Capture the cell that displays the provided text and extract its (x, y) central coordinate. 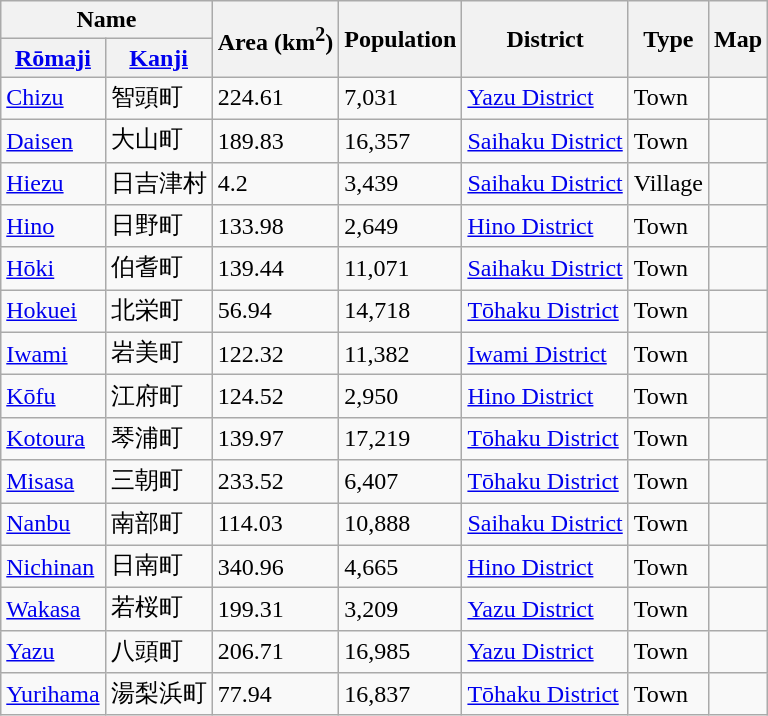
Yazu (53, 652)
Hino (53, 226)
11,071 (400, 268)
Map (738, 39)
16,837 (400, 694)
Yurihama (53, 694)
江府町 (158, 396)
Daisen (53, 140)
2,649 (400, 226)
340.96 (276, 566)
Kanji (158, 58)
Iwami (53, 354)
Nichinan (53, 566)
139.44 (276, 268)
233.52 (276, 482)
湯梨浜町 (158, 694)
17,219 (400, 438)
Hōki (53, 268)
7,031 (400, 98)
10,888 (400, 524)
4.2 (276, 184)
4,665 (400, 566)
南部町 (158, 524)
岩美町 (158, 354)
199.31 (276, 610)
6,407 (400, 482)
189.83 (276, 140)
琴浦町 (158, 438)
Iwami District (545, 354)
206.71 (276, 652)
Hokuei (53, 312)
Rōmaji (53, 58)
Population (400, 39)
11,382 (400, 354)
北栄町 (158, 312)
224.61 (276, 98)
日吉津村 (158, 184)
日野町 (158, 226)
3,209 (400, 610)
Area (km2) (276, 39)
八頭町 (158, 652)
若桜町 (158, 610)
Chizu (53, 98)
Name (106, 20)
Village (668, 184)
Nanbu (53, 524)
77.94 (276, 694)
智頭町 (158, 98)
Kotoura (53, 438)
Hiezu (53, 184)
Wakasa (53, 610)
2,950 (400, 396)
3,439 (400, 184)
122.32 (276, 354)
14,718 (400, 312)
Misasa (53, 482)
56.94 (276, 312)
114.03 (276, 524)
124.52 (276, 396)
伯耆町 (158, 268)
Type (668, 39)
日南町 (158, 566)
District (545, 39)
Kōfu (53, 396)
133.98 (276, 226)
16,985 (400, 652)
大山町 (158, 140)
16,357 (400, 140)
139.97 (276, 438)
三朝町 (158, 482)
